Pinpoint the cell where the given text exists, returning its [x, y] midpoint coordinate. 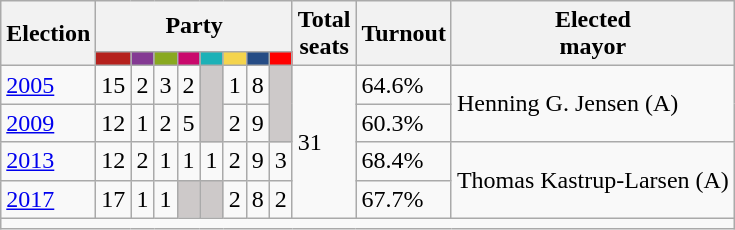
31 [324, 142]
60.3% [404, 123]
15 [114, 85]
Election [48, 34]
67.7% [404, 199]
Henning G. Jensen (A) [592, 104]
17 [114, 199]
68.4% [404, 161]
Totalseats [324, 34]
Turnout [404, 34]
5 [188, 123]
2009 [48, 123]
Electedmayor [592, 34]
64.6% [404, 85]
2005 [48, 85]
2013 [48, 161]
Thomas Kastrup-Larsen (A) [592, 180]
2017 [48, 199]
Party [194, 26]
